Extract the (X, Y) coordinate from the center of the cell holding the provided text.  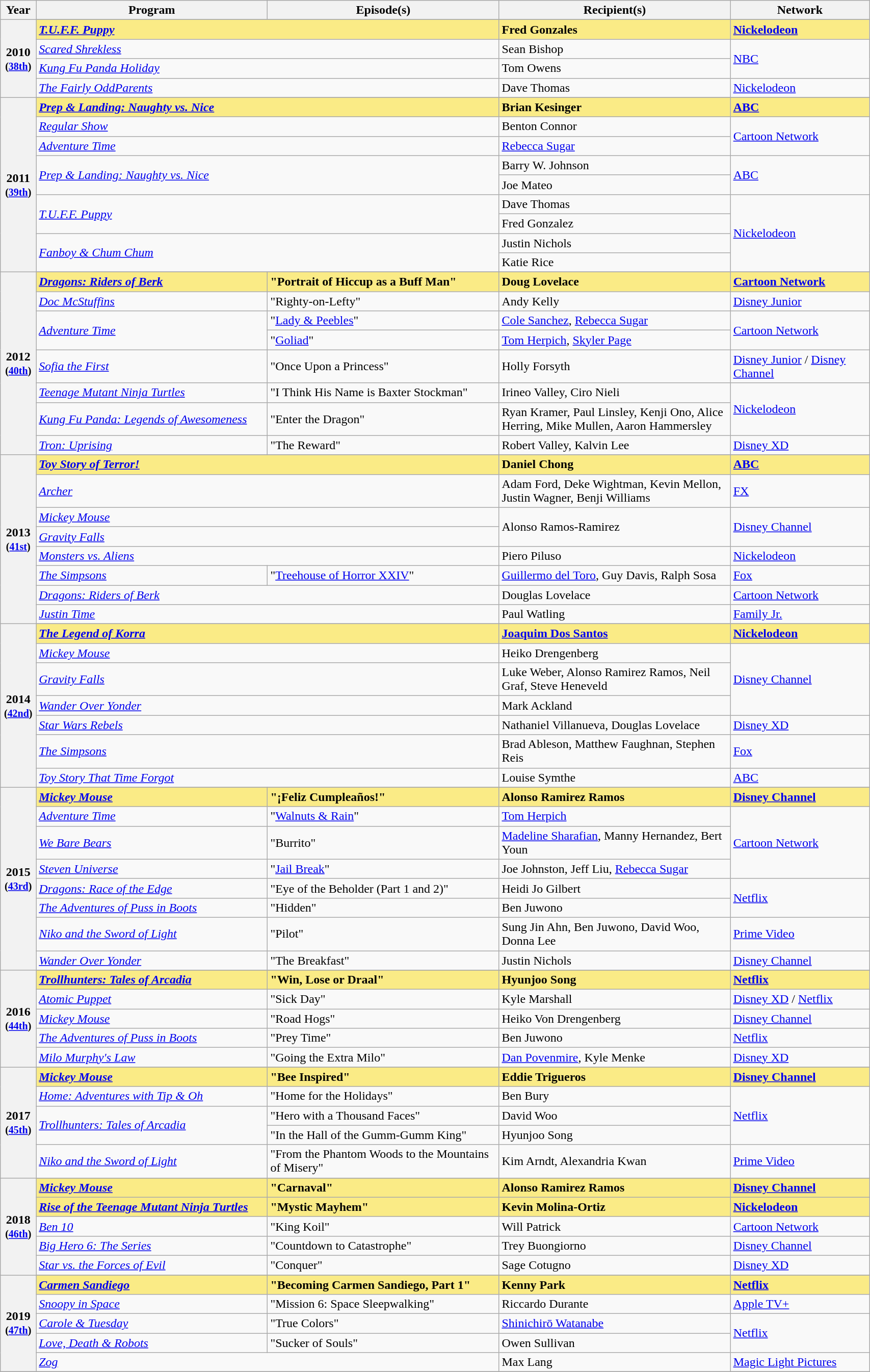
Brad Ableson, Matthew Faughnan, Stephen Reis (615, 752)
Shinichirō Watanabe (615, 1324)
"Enter the Dragon" (383, 419)
Trey Buongiorno (615, 1246)
Sean Bishop (615, 49)
"Road Hogs" (383, 1019)
Tom Herpich (615, 816)
Heiko Von Drengenberg (615, 1019)
"Treehouse of Horror XXIV" (383, 575)
2010 (38th) (18, 59)
Zog (268, 1362)
Piero Piluso (615, 556)
FX (800, 490)
Regular Show (268, 126)
Kung Fu Panda: Legends of Awesomeness (152, 419)
Cole Sanchez, Rebecca Sugar (615, 321)
Brian Kesinger (615, 107)
2017 (45th) (18, 1123)
Kevin Molina-Ortiz (615, 1207)
"Once Upon a Princess" (383, 366)
Heidi Jo Gilbert (615, 888)
Doc McStuffins (152, 301)
"Goliad" (383, 340)
2019 (47th) (18, 1323)
Will Patrick (615, 1226)
"Hidden" (383, 908)
"Eye of the Beholder (Part 1 and 2)" (383, 888)
Tron: Uprising (152, 445)
"Conquer" (383, 1265)
Alonso Ramos-Ramirez (615, 527)
Riccardo Durante (615, 1304)
Carmen Sandiego (152, 1284)
"The Reward" (383, 445)
Paul Watling (615, 614)
"Mission 6: Space Sleepwalking" (383, 1304)
Dan Povenmire, Kyle Menke (615, 1057)
We Bare Bears (152, 842)
2012 (40th) (18, 364)
Milo Murphy's Law (152, 1057)
Benton Connor (615, 126)
The Legend of Korra (268, 634)
Louise Symthe (615, 778)
"In the Hall of the Gumm-Gumm King" (383, 1135)
"The Breakfast" (383, 960)
Adam Ford, Deke Wightman, Kevin Mellon, Justin Wagner, Benji Williams (615, 490)
Monsters vs. Aliens (268, 556)
"Countdown to Catastrophe" (383, 1246)
"I Think His Name is Baxter Stockman" (383, 393)
"Lady & Peebles" (383, 321)
"King Koil" (383, 1226)
Archer (268, 490)
Program (152, 10)
Heiko Drengenberg (615, 653)
Fred Gonzales (615, 30)
2018 (46th) (18, 1226)
Luke Weber, Alonso Ramirez Ramos, Neil Graf, Steve Heneveld (615, 679)
Joe Mateo (615, 185)
"Prey Time" (383, 1038)
"Mystic Mayhem" (383, 1207)
Madeline Sharafian, Manny Hernandez, Bert Youn (615, 842)
Big Hero 6: The Series (152, 1246)
Teenage Mutant Ninja Turtles (152, 393)
Tom Owens (615, 68)
Sung Jin Ahn, Ben Juwono, David Woo, Donna Lee (615, 934)
Year (18, 10)
2013 (41st) (18, 539)
Douglas Lovelace (615, 595)
Home: Adventures with Tip & Oh (152, 1096)
David Woo (615, 1116)
"True Colors" (383, 1324)
Toy Story of Terror! (268, 464)
Love, Death & Robots (152, 1343)
Ben Bury (615, 1096)
Disney Junior (800, 301)
Robert Valley, Kalvin Lee (615, 445)
"Becoming Carmen Sandiego, Part 1" (383, 1284)
"Portrait of Hiccup as a Buff Man" (383, 282)
Carole & Tuesday (152, 1324)
Holly Forsyth (615, 366)
Magic Light Pictures (800, 1362)
"Home for the Holidays" (383, 1096)
Fred Gonzalez (615, 223)
Irineo Valley, Ciro Nieli (615, 393)
Star vs. the Forces of Evil (152, 1265)
Network (800, 10)
"Win, Lose or Draal" (383, 980)
"Walnuts & Rain" (383, 816)
Justin Time (268, 614)
Steven Universe (152, 869)
Scared Shrekless (268, 49)
Barry W. Johnson (615, 165)
Daniel Chong (615, 464)
NBC (800, 59)
Katie Rice (615, 263)
Apple TV+ (800, 1304)
"Sucker of Souls" (383, 1343)
"Jail Break" (383, 869)
Kyle Marshall (615, 999)
"From the Phantom Woods to the Mountains of Misery" (383, 1161)
Kim Arndt, Alexandria Kwan (615, 1161)
Joe Johnston, Jeff Liu, Rebecca Sugar (615, 869)
Kenny Park (615, 1284)
"Going the Extra Milo" (383, 1057)
"Hero with a Thousand Faces" (383, 1116)
Ben 10 (152, 1226)
Rebecca Sugar (615, 146)
"Burrito" (383, 842)
Eddie Trigueros (615, 1077)
2014 (42nd) (18, 706)
Owen Sullivan (615, 1343)
Doug Lovelace (615, 282)
Guillermo del Toro, Guy Davis, Ralph Sosa (615, 575)
Andy Kelly (615, 301)
Disney Junior / Disney Channel (800, 366)
Max Lang (615, 1362)
The Fairly OddParents (268, 88)
Fanboy & Chum Chum (268, 253)
Atomic Puppet (152, 999)
2015 (43rd) (18, 878)
Sofia the First (152, 366)
Disney XD / Netflix (800, 999)
Star Wars Rebels (268, 725)
2011 (39th) (18, 185)
Snoopy in Space (152, 1304)
"Sick Day" (383, 999)
"Carnaval" (383, 1187)
Episode(s) (383, 10)
Dragons: Race of the Edge (152, 888)
Nathaniel Villanueva, Douglas Lovelace (615, 725)
"¡Feliz Cumpleaños!" (383, 797)
Family Jr. (800, 614)
Tom Herpich, Skyler Page (615, 340)
Sage Cotugno (615, 1265)
Kung Fu Panda Holiday (268, 68)
Mark Ackland (615, 706)
"Pilot" (383, 934)
2016 (44th) (18, 1019)
Recipient(s) (615, 10)
Ryan Kramer, Paul Linsley, Kenji Ono, Alice Herring, Mike Mullen, Aaron Hammersley (615, 419)
"Righty-on-Lefty" (383, 301)
Rise of the Teenage Mutant Ninja Turtles (152, 1207)
Joaquim Dos Santos (615, 634)
"Bee Inspired" (383, 1077)
Toy Story That Time Forgot (268, 778)
